Search for the cell housing the specified text and yield its (X, Y) center coordinate. 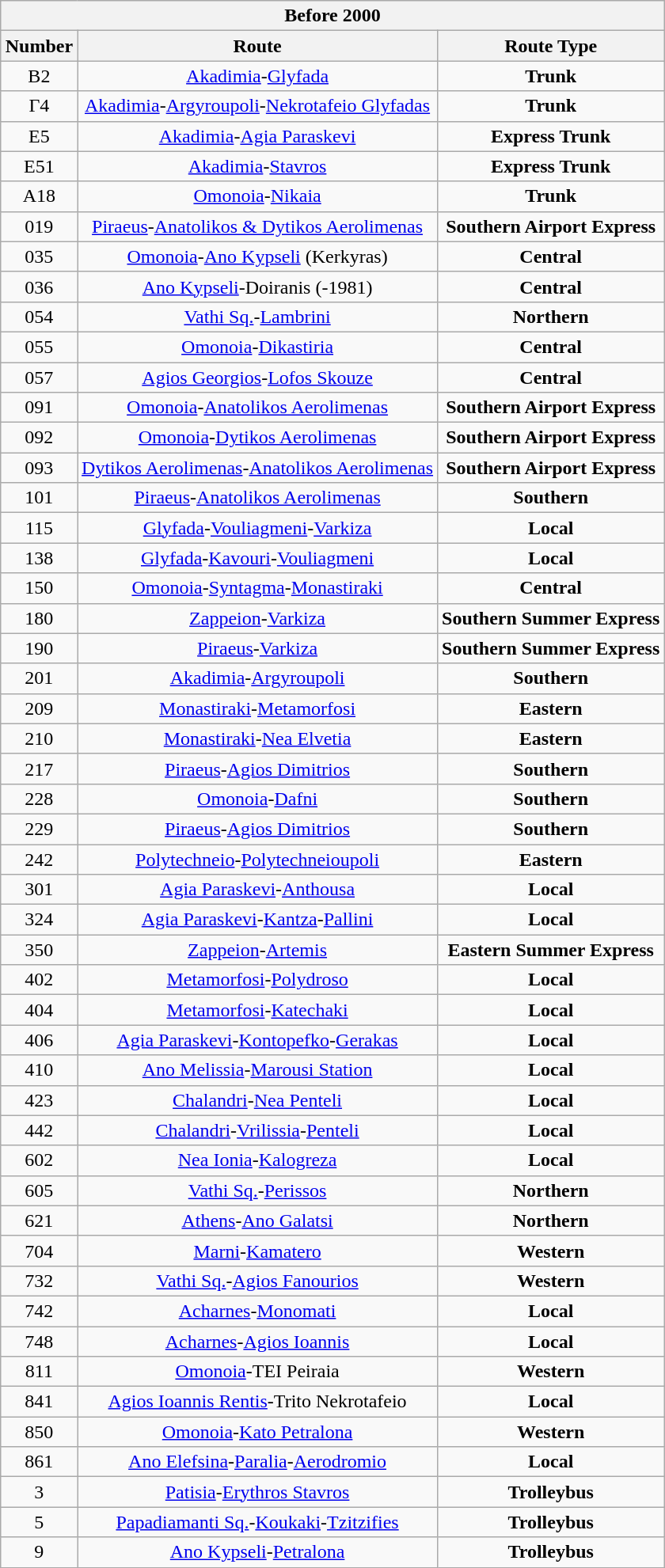
209 (39, 708)
Omonoia-Nikaia (258, 196)
Omonoia-Dytikos Aerolimenas (258, 438)
Omonoia-Syntagma-Monastiraki (258, 588)
150 (39, 588)
Monastiraki-Nea Elvetia (258, 738)
Piraeus-Varkiza (258, 648)
742 (39, 1311)
9 (39, 1552)
Agia Paraskevi-Anthousa (258, 890)
850 (39, 1432)
442 (39, 1130)
748 (39, 1342)
Akadimia-Stavros (258, 166)
Nea Ionia-Kalogreza (258, 1160)
811 (39, 1372)
Piraeus-Anatolikos & Dytikos Aerolimenas (258, 226)
Vathi Sq.-Lambrini (258, 317)
055 (39, 347)
019 (39, 226)
Metamorfosi-Polydroso (258, 980)
423 (39, 1100)
Chalandri-Vrilissia-Penteli (258, 1130)
E51 (39, 166)
101 (39, 498)
Vathi Sq.-Perissos (258, 1190)
217 (39, 769)
Zappeion-Varkiza (258, 618)
A18 (39, 196)
Γ4 (39, 106)
Piraeus-Anatolikos Aerolimenas (258, 498)
404 (39, 1010)
228 (39, 799)
093 (39, 468)
861 (39, 1462)
Dytikos Aerolimenas-Anatolikos Aerolimenas (258, 468)
Marni-Kamatero (258, 1251)
Patisia-Erythros Stavros (258, 1492)
210 (39, 738)
Agia Paraskevi-Kontopefko-Gerakas (258, 1040)
Agia Paraskevi-Kantza-Pallini (258, 920)
Ano Elefsina-Paralia-Aerodromio (258, 1462)
035 (39, 256)
732 (39, 1281)
242 (39, 859)
350 (39, 950)
Omonoia-TEI Peiraia (258, 1372)
Agios Ioannis Rentis-Trito Nekrotafeio (258, 1402)
036 (39, 287)
Omonoia-Dafni (258, 799)
Athens-Ano Galatsi (258, 1221)
3 (39, 1492)
Metamorfosi-Katechaki (258, 1010)
Ano Melissia-Marousi Station (258, 1070)
201 (39, 678)
B2 (39, 76)
602 (39, 1160)
Omonoia-Dikastiria (258, 347)
Akadimia-Glyfada (258, 76)
054 (39, 317)
Papadiamanti Sq.-Koukaki-Tzitzifies (258, 1522)
Ano Kypseli-Petralona (258, 1552)
180 (39, 618)
324 (39, 920)
229 (39, 829)
Zappeion-Artemis (258, 950)
Monastiraki-Metamorfosi (258, 708)
Omonoia-Anatolikos Aerolimenas (258, 408)
Polytechneio-Polytechneioupoli (258, 859)
Vathi Sq.-Agios Fanourios (258, 1281)
Glyfada-Vouliagmeni-Varkiza (258, 528)
138 (39, 558)
115 (39, 528)
091 (39, 408)
Glyfada-Kavouri-Vouliagmeni (258, 558)
Omonoia-Ano Kypseli (Kerkyras) (258, 256)
057 (39, 378)
Route (258, 46)
Acharnes-Monomati (258, 1311)
621 (39, 1221)
Number (39, 46)
Chalandri-Nea Penteli (258, 1100)
301 (39, 890)
841 (39, 1402)
Ano Kypseli-Doiranis (-1981) (258, 287)
406 (39, 1040)
Omonoia-Kato Petralona (258, 1432)
704 (39, 1251)
605 (39, 1190)
410 (39, 1070)
Akadimia-Agia Paraskevi (258, 136)
5 (39, 1522)
Agios Georgios-Lofos Skouze (258, 378)
402 (39, 980)
092 (39, 438)
E5 (39, 136)
190 (39, 648)
Akadimia-Argyroupoli-Nekrotafeio Glyfadas (258, 106)
Before 2000 (332, 16)
Eastern Summer Express (551, 950)
Route Type (551, 46)
Akadimia-Argyroupoli (258, 678)
Acharnes-Agios Ioannis (258, 1342)
